Pinpoint the cell where the given text exists, returning its [X, Y] midpoint coordinate. 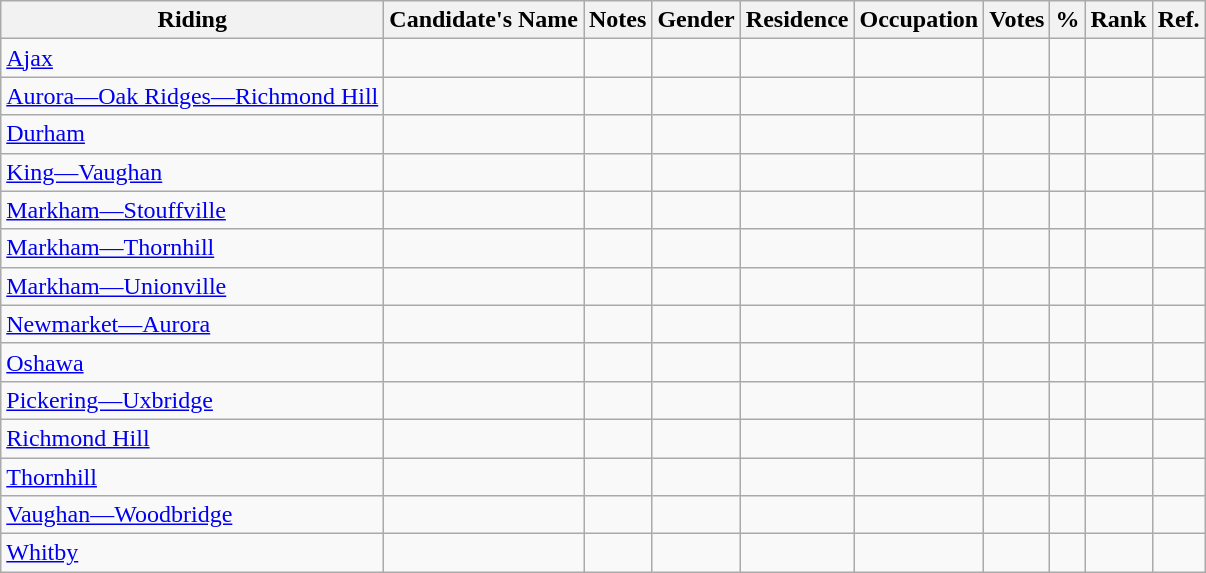
Oshawa [192, 362]
Vaughan—Woodbridge [192, 515]
Markham—Stouffville [192, 210]
Ajax [192, 58]
Thornhill [192, 477]
Votes [1017, 20]
Markham—Unionville [192, 286]
Candidate's Name [484, 20]
Newmarket—Aurora [192, 324]
Rank [1118, 20]
Residence [797, 20]
Aurora—Oak Ridges—Richmond Hill [192, 96]
King—Vaughan [192, 172]
Markham—Thornhill [192, 248]
Durham [192, 134]
Notes [618, 20]
Ref. [1178, 20]
Riding [192, 20]
Richmond Hill [192, 438]
Pickering—Uxbridge [192, 400]
Gender [696, 20]
% [1068, 20]
Whitby [192, 553]
Occupation [919, 20]
